Pinpoint the cell where the given text exists, returning its [X, Y] midpoint coordinate. 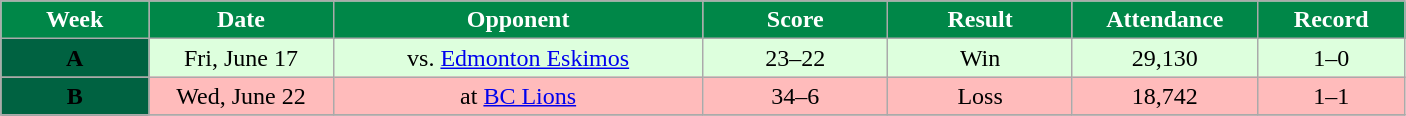
34–6 [796, 96]
Date [242, 20]
A [75, 58]
Wed, June 22 [242, 96]
18,742 [1164, 96]
B [75, 96]
Fri, June 17 [242, 58]
Opponent [518, 20]
Score [796, 20]
1–1 [1331, 96]
1–0 [1331, 58]
Win [980, 58]
at BC Lions [518, 96]
Record [1331, 20]
Result [980, 20]
29,130 [1164, 58]
vs. Edmonton Eskimos [518, 58]
23–22 [796, 58]
Loss [980, 96]
Attendance [1164, 20]
Week [75, 20]
